Locate the cell with the specified text and output its [X, Y] center coordinate. 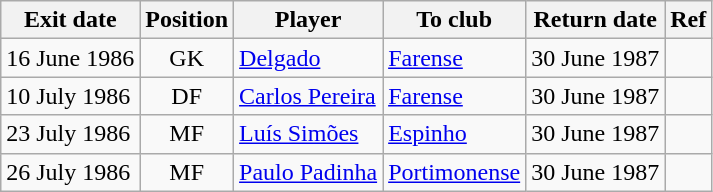
Espinho [454, 134]
Paulo Padinha [308, 172]
Position [187, 20]
26 July 1986 [70, 172]
10 July 1986 [70, 96]
Delgado [308, 58]
Portimonense [454, 172]
Exit date [70, 20]
Return date [596, 20]
Luís Simões [308, 134]
DF [187, 96]
GK [187, 58]
To club [454, 20]
Carlos Pereira [308, 96]
Ref [688, 20]
23 July 1986 [70, 134]
16 June 1986 [70, 58]
Player [308, 20]
